For the text-containing cell, return its midpoint in [X, Y] coordinate format. 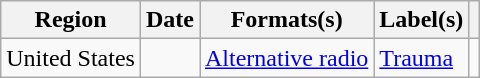
United States [71, 58]
Label(s) [422, 20]
Trauma [422, 58]
Formats(s) [287, 20]
Alternative radio [287, 58]
Date [170, 20]
Region [71, 20]
